Provide the [X, Y] coordinate of the cell's center where the given text is located.  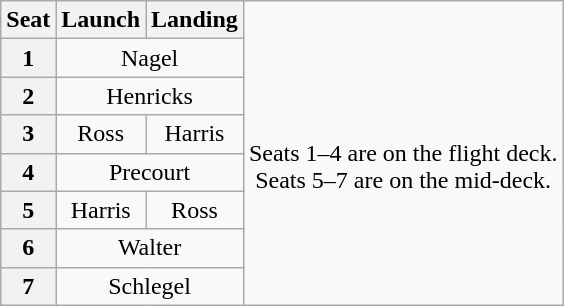
2 [28, 96]
Seats 1–4 are on the flight deck.Seats 5–7 are on the mid-deck. [403, 153]
Landing [195, 20]
4 [28, 172]
Seat [28, 20]
7 [28, 286]
Launch [101, 20]
Precourt [150, 172]
6 [28, 248]
Schlegel [150, 286]
1 [28, 58]
Nagel [150, 58]
Henricks [150, 96]
5 [28, 210]
3 [28, 134]
Walter [150, 248]
